Find where the given text appears and provide that cell's center as (x, y) coordinate. 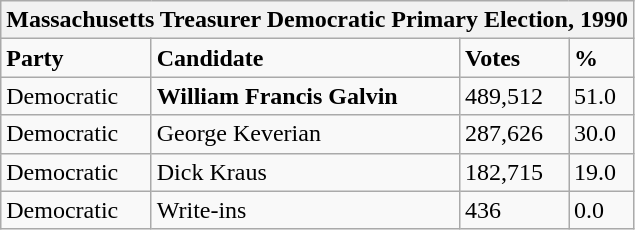
Party (76, 58)
182,715 (514, 172)
George Keverian (305, 134)
Write-ins (305, 210)
Dick Kraus (305, 172)
51.0 (600, 96)
19.0 (600, 172)
William Francis Galvin (305, 96)
489,512 (514, 96)
Votes (514, 58)
Candidate (305, 58)
% (600, 58)
287,626 (514, 134)
30.0 (600, 134)
Massachusetts Treasurer Democratic Primary Election, 1990 (318, 20)
0.0 (600, 210)
436 (514, 210)
